Return the (x, y) coordinate for the center point of the cell that contains the specified text.  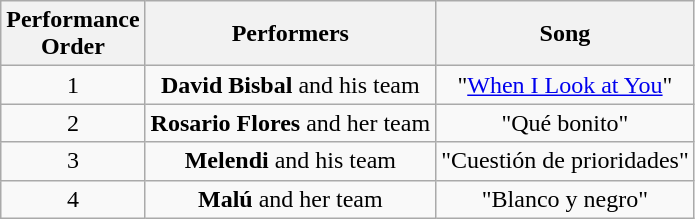
"Cuestión de prioridades" (566, 161)
4 (73, 199)
Performance Order (73, 34)
3 (73, 161)
"Qué bonito" (566, 123)
"When I Look at You" (566, 85)
Rosario Flores and her team (290, 123)
2 (73, 123)
Performers (290, 34)
Malú and her team (290, 199)
"Blanco y negro" (566, 199)
Song (566, 34)
1 (73, 85)
Melendi and his team (290, 161)
David Bisbal and his team (290, 85)
